Locate the cell with the specified text and output its [X, Y] center coordinate. 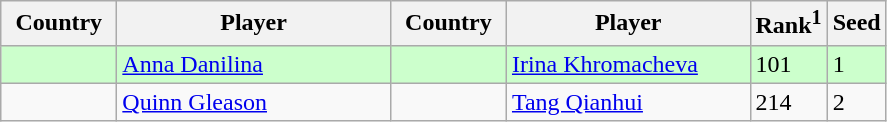
Seed [856, 24]
Anna Danilina [254, 64]
Quinn Gleason [254, 102]
Rank1 [788, 24]
1 [856, 64]
214 [788, 102]
101 [788, 64]
Irina Khromacheva [628, 64]
2 [856, 102]
Tang Qianhui [628, 102]
